Scan for the cell matching the given text and deliver its [x, y] coordinate at center. 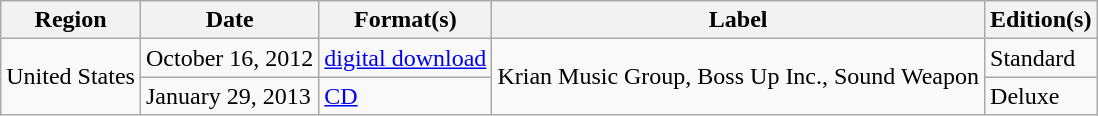
digital download [406, 58]
Deluxe [1041, 96]
Format(s) [406, 20]
October 16, 2012 [229, 58]
Krian Music Group, Boss Up Inc., Sound Weapon [738, 77]
United States [71, 77]
CD [406, 96]
Edition(s) [1041, 20]
Standard [1041, 58]
January 29, 2013 [229, 96]
Label [738, 20]
Region [71, 20]
Date [229, 20]
